Locate the cell with the specified text and output its (X, Y) center coordinate. 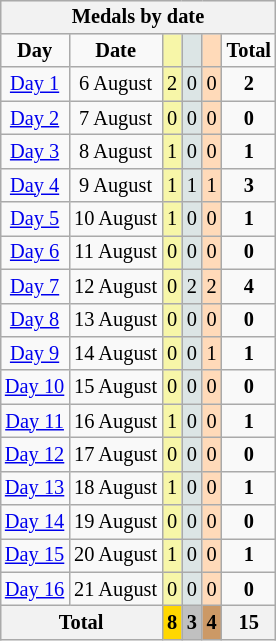
12 August (116, 286)
14 August (116, 354)
16 August (116, 421)
Day (34, 51)
Day 2 (34, 118)
20 August (116, 556)
Date (116, 51)
Day 9 (34, 354)
Day 15 (34, 556)
Day 5 (34, 219)
17 August (116, 455)
13 August (116, 320)
21 August (116, 589)
18 August (116, 488)
Day 1 (34, 84)
6 August (116, 84)
Day 4 (34, 185)
Day 16 (34, 589)
Medals by date (138, 17)
15 August (116, 387)
8 (172, 623)
7 August (116, 118)
8 August (116, 152)
Day 12 (34, 455)
15 (249, 623)
10 August (116, 219)
Day 10 (34, 387)
Day 13 (34, 488)
Day 14 (34, 522)
11 August (116, 253)
Day 8 (34, 320)
Day 11 (34, 421)
Day 6 (34, 253)
19 August (116, 522)
9 August (116, 185)
Day 7 (34, 286)
Day 3 (34, 152)
